Capture the cell that displays the provided text and extract its [X, Y] central coordinate. 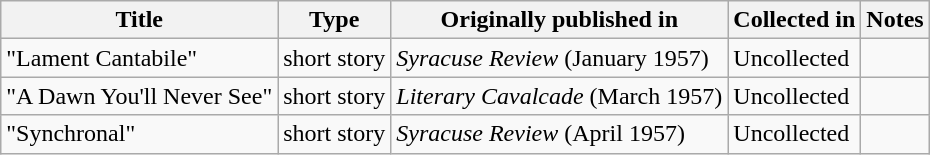
"Lament Cantabile" [140, 58]
Type [334, 20]
Collected in [794, 20]
Originally published in [560, 20]
"A Dawn You'll Never See" [140, 96]
Syracuse Review (January 1957) [560, 58]
Literary Cavalcade (March 1957) [560, 96]
Syracuse Review (April 1957) [560, 134]
"Synchronal" [140, 134]
Title [140, 20]
Notes [895, 20]
